Output the (X, Y) coordinate of the center of the cell containing the given text.  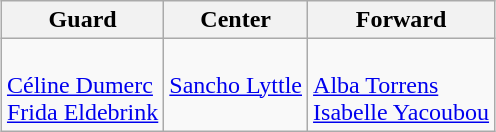
Forward (402, 20)
Sancho Lyttle (236, 85)
Alba Torrens Isabelle Yacoubou (402, 85)
Guard (82, 20)
Céline Dumerc Frida Eldebrink (82, 85)
Center (236, 20)
